Output the (x, y) coordinate of the center of the cell containing the given text.  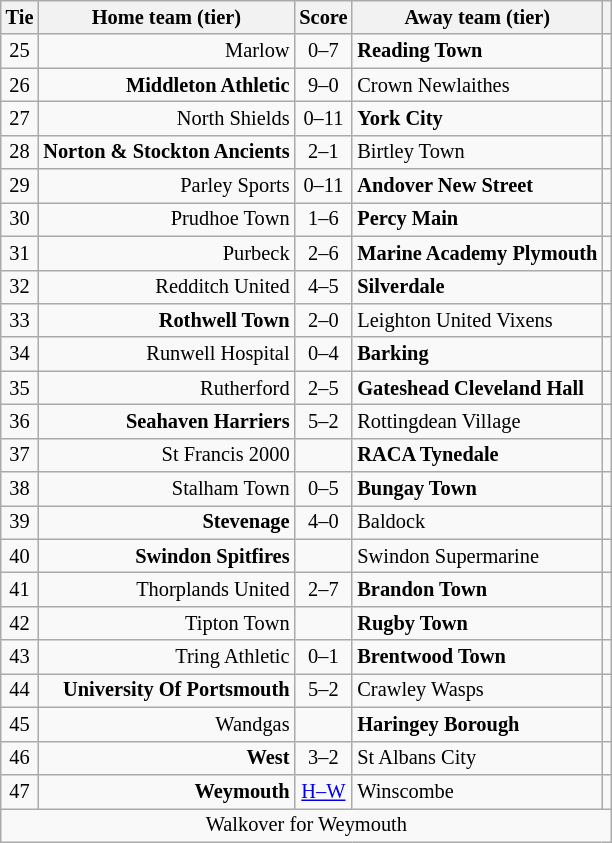
Thorplands United (166, 589)
Score (323, 17)
Tring Athletic (166, 657)
Leighton United Vixens (477, 320)
Stevenage (166, 522)
32 (20, 287)
North Shields (166, 118)
39 (20, 522)
0–5 (323, 489)
37 (20, 455)
Rugby Town (477, 623)
Weymouth (166, 791)
Rothwell Town (166, 320)
1–6 (323, 219)
Swindon Spitfires (166, 556)
H–W (323, 791)
Percy Main (477, 219)
Barking (477, 354)
Norton & Stockton Ancients (166, 152)
0–7 (323, 51)
0–1 (323, 657)
41 (20, 589)
Rutherford (166, 388)
Birtley Town (477, 152)
31 (20, 253)
26 (20, 85)
45 (20, 724)
0–4 (323, 354)
Bungay Town (477, 489)
St Albans City (477, 758)
Tipton Town (166, 623)
Brandon Town (477, 589)
Wandgas (166, 724)
Redditch United (166, 287)
29 (20, 186)
Crawley Wasps (477, 690)
34 (20, 354)
Marine Academy Plymouth (477, 253)
St Francis 2000 (166, 455)
Haringey Borough (477, 724)
2–7 (323, 589)
27 (20, 118)
Crown Newlaithes (477, 85)
33 (20, 320)
Winscombe (477, 791)
Parley Sports (166, 186)
2–5 (323, 388)
40 (20, 556)
36 (20, 421)
Walkover for Weymouth (306, 825)
Home team (tier) (166, 17)
West (166, 758)
Rottingdean Village (477, 421)
2–1 (323, 152)
Middleton Athletic (166, 85)
9–0 (323, 85)
2–6 (323, 253)
Reading Town (477, 51)
46 (20, 758)
47 (20, 791)
Silverdale (477, 287)
42 (20, 623)
Swindon Supermarine (477, 556)
Away team (tier) (477, 17)
Gateshead Cleveland Hall (477, 388)
28 (20, 152)
3–2 (323, 758)
Stalham Town (166, 489)
43 (20, 657)
38 (20, 489)
Purbeck (166, 253)
2–0 (323, 320)
Baldock (477, 522)
Brentwood Town (477, 657)
25 (20, 51)
30 (20, 219)
35 (20, 388)
4–0 (323, 522)
Tie (20, 17)
Andover New Street (477, 186)
RACA Tynedale (477, 455)
4–5 (323, 287)
Runwell Hospital (166, 354)
Seahaven Harriers (166, 421)
University Of Portsmouth (166, 690)
Prudhoe Town (166, 219)
44 (20, 690)
York City (477, 118)
Marlow (166, 51)
